Identify which cell holds the provided text, then report its (X, Y) central coordinate. 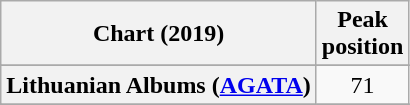
Lithuanian Albums (AGATA) (159, 85)
Chart (2019) (159, 34)
Peakposition (362, 34)
71 (362, 85)
